Extract the (x, y) coordinate from the center of the cell holding the provided text.  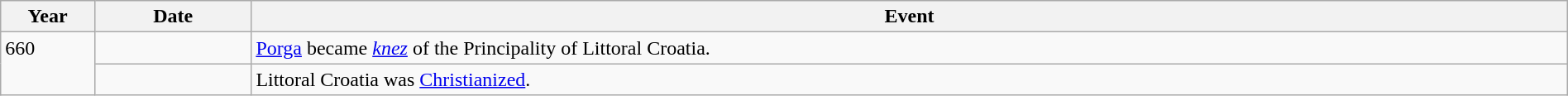
660 (48, 64)
Littoral Croatia was Christianized. (910, 79)
Porga became knez of the Principality of Littoral Croatia. (910, 48)
Date (172, 17)
Year (48, 17)
Event (910, 17)
